Locate the cell with the specified text and output its (X, Y) center coordinate. 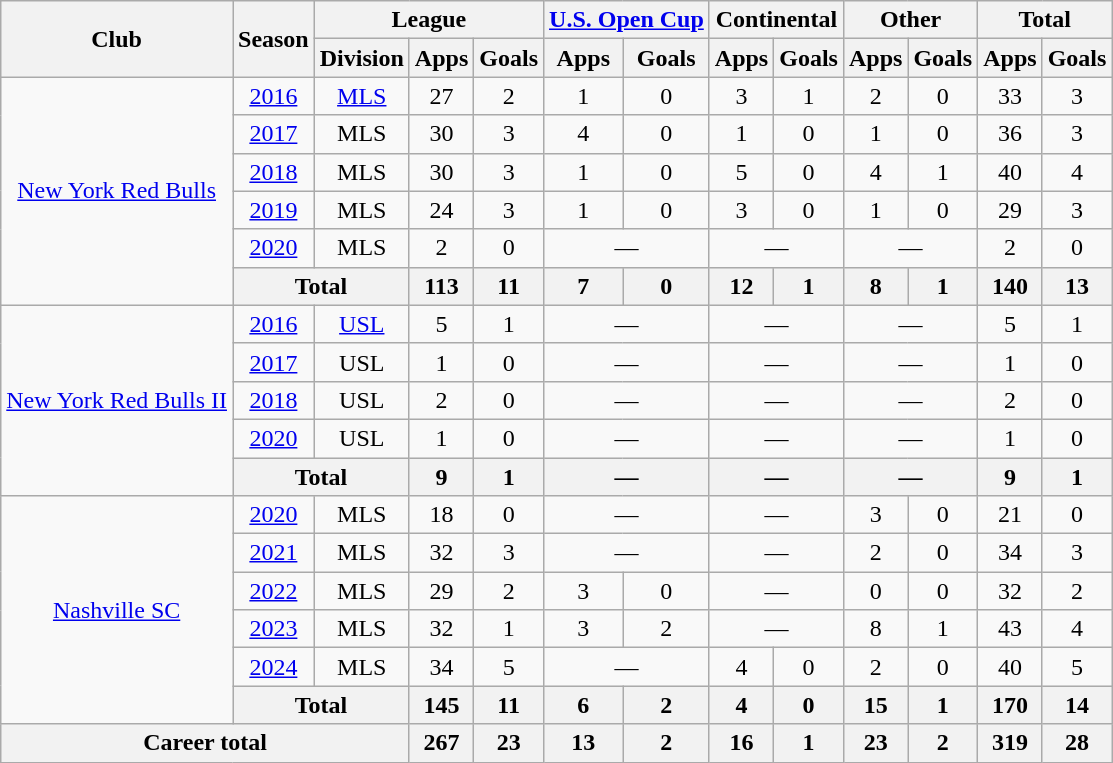
2019 (273, 210)
2024 (273, 667)
League (428, 20)
2022 (273, 591)
Club (117, 39)
Continental (776, 20)
145 (441, 705)
28 (1077, 743)
140 (1010, 286)
16 (741, 743)
113 (441, 286)
Career total (206, 743)
18 (441, 515)
12 (741, 286)
6 (584, 705)
U.S. Open Cup (627, 20)
36 (1010, 134)
14 (1077, 705)
43 (1010, 629)
Nashville SC (117, 610)
170 (1010, 705)
27 (441, 96)
New York Red Bulls (117, 191)
24 (441, 210)
33 (1010, 96)
New York Red Bulls II (117, 400)
15 (875, 705)
267 (441, 743)
319 (1010, 743)
Season (273, 39)
Division (362, 58)
21 (1010, 515)
Other (910, 20)
2023 (273, 629)
2021 (273, 553)
7 (584, 286)
